Identify which cell holds the provided text, then report its [x, y] central coordinate. 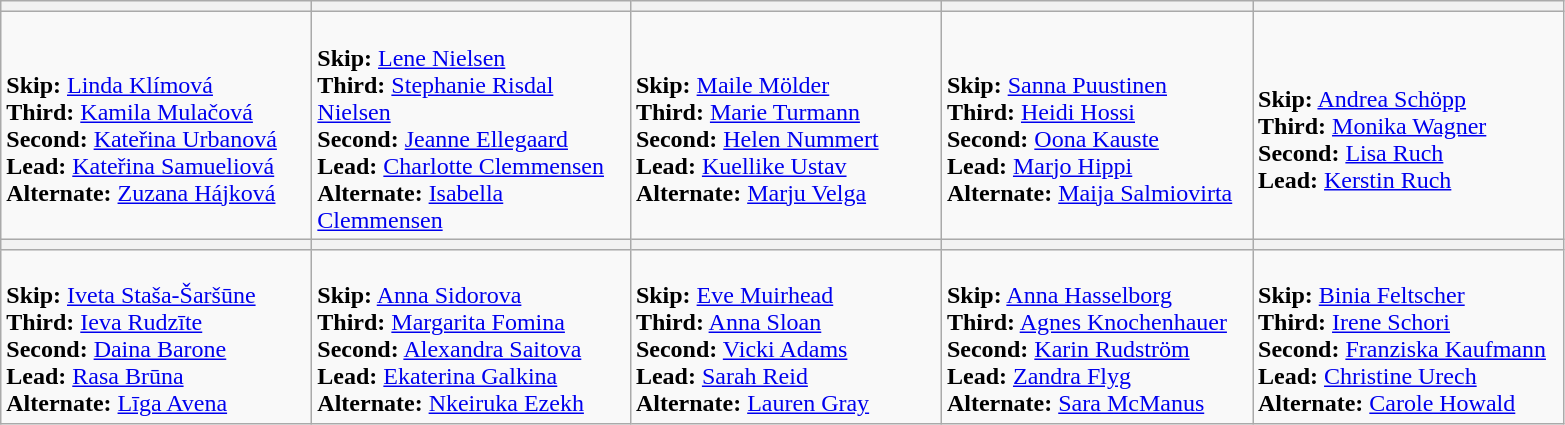
Skip: Iveta Staša-Šaršūne Third: Ieva Rudzīte Second: Daina Barone Lead: Rasa Brūna Alternate: Līga Avena [156, 336]
Skip: Andrea Schöpp Third: Monika Wagner Second: Lisa Ruch Lead: Kerstin Ruch [1408, 126]
Skip: Lene Nielsen Third: Stephanie Risdal Nielsen Second: Jeanne Ellegaard Lead: Charlotte Clemmensen Alternate: Isabella Clemmensen [472, 126]
Skip: Anna Hasselborg Third: Agnes Knochenhauer Second: Karin Rudström Lead: Zandra Flyg Alternate: Sara McManus [1096, 336]
Skip: Eve Muirhead Third: Anna Sloan Second: Vicki Adams Lead: Sarah Reid Alternate: Lauren Gray [786, 336]
Skip: Binia Feltscher Third: Irene Schori Second: Franziska Kaufmann Lead: Christine Urech Alternate: Carole Howald [1408, 336]
Skip: Linda Klímová Third: Kamila Mulačová Second: Kateřina Urbanová Lead: Kateřina Samueliová Alternate: Zuzana Hájková [156, 126]
Skip: Anna Sidorova Third: Margarita Fomina Second: Alexandra Saitova Lead: Ekaterina Galkina Alternate: Nkeiruka Ezekh [472, 336]
Skip: Sanna Puustinen Third: Heidi Hossi Second: Oona Kauste Lead: Marjo Hippi Alternate: Maija Salmiovirta [1096, 126]
Skip: Maile Mölder Third: Marie Turmann Second: Helen Nummert Lead: Kuellike Ustav Alternate: Marju Velga [786, 126]
